Locate the cell with the specified text and output its (X, Y) center coordinate. 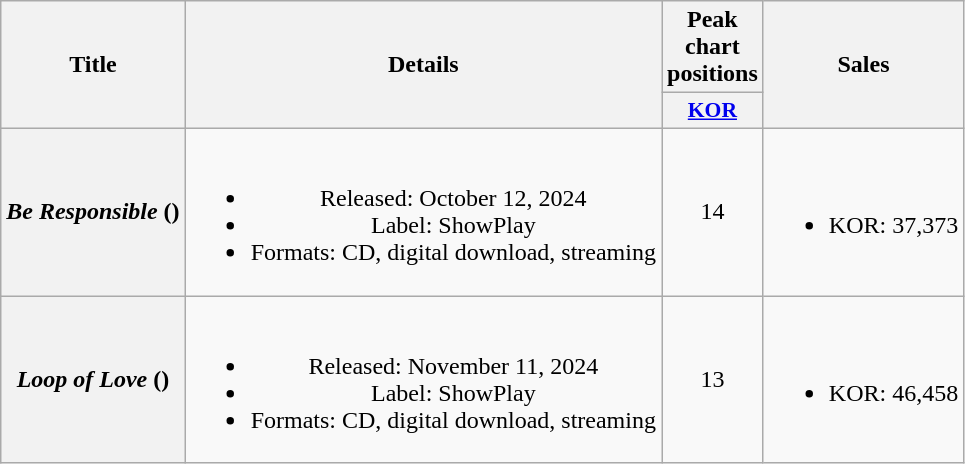
13 (713, 380)
Released: October 12, 2024Label: ShowPlayFormats: CD, digital download, streaming (423, 212)
Released: November 11, 2024Label: ShowPlayFormats: CD, digital download, streaming (423, 380)
KOR: 37,373 (863, 212)
Details (423, 65)
KOR: 46,458 (863, 380)
Title (93, 65)
14 (713, 212)
Loop of Love () (93, 380)
Peak chart positions (713, 47)
Be Responsible () (93, 212)
Sales (863, 65)
KOR (713, 111)
